Output the [X, Y] coordinate of the center of the cell containing the given text.  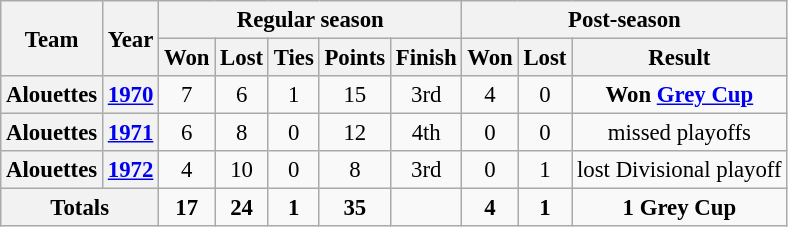
24 [242, 208]
15 [354, 95]
1 Grey Cup [680, 208]
missed playoffs [680, 133]
7 [187, 95]
1971 [130, 133]
1972 [130, 170]
Post-season [624, 20]
Team [52, 38]
Regular season [310, 20]
17 [187, 208]
12 [354, 133]
lost Divisional playoff [680, 170]
Year [130, 38]
Totals [80, 208]
Points [354, 58]
Won Grey Cup [680, 95]
4th [426, 133]
Result [680, 58]
10 [242, 170]
1970 [130, 95]
35 [354, 208]
Ties [294, 58]
Finish [426, 58]
